Provide the [X, Y] coordinate of the cell's center where the given text is located.  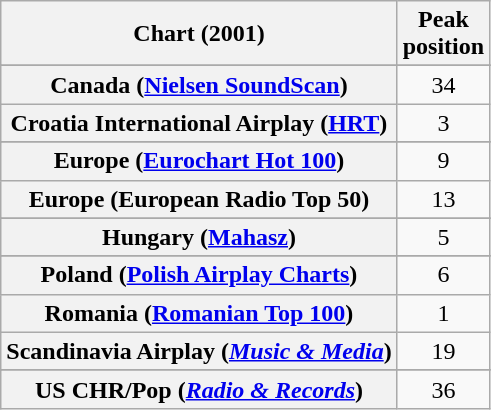
19 [443, 351]
Croatia International Airplay (HRT) [199, 123]
Peakposition [443, 34]
Chart (2001) [199, 34]
6 [443, 275]
Poland (Polish Airplay Charts) [199, 275]
Europe (European Radio Top 50) [199, 199]
Canada (Nielsen SoundScan) [199, 85]
5 [443, 237]
Europe (Eurochart Hot 100) [199, 161]
US CHR/Pop (Radio & Records) [199, 389]
Hungary (Mahasz) [199, 237]
3 [443, 123]
1 [443, 313]
36 [443, 389]
13 [443, 199]
34 [443, 85]
9 [443, 161]
Scandinavia Airplay (Music & Media) [199, 351]
Romania (Romanian Top 100) [199, 313]
